Capture the cell that displays the provided text and extract its (x, y) central coordinate. 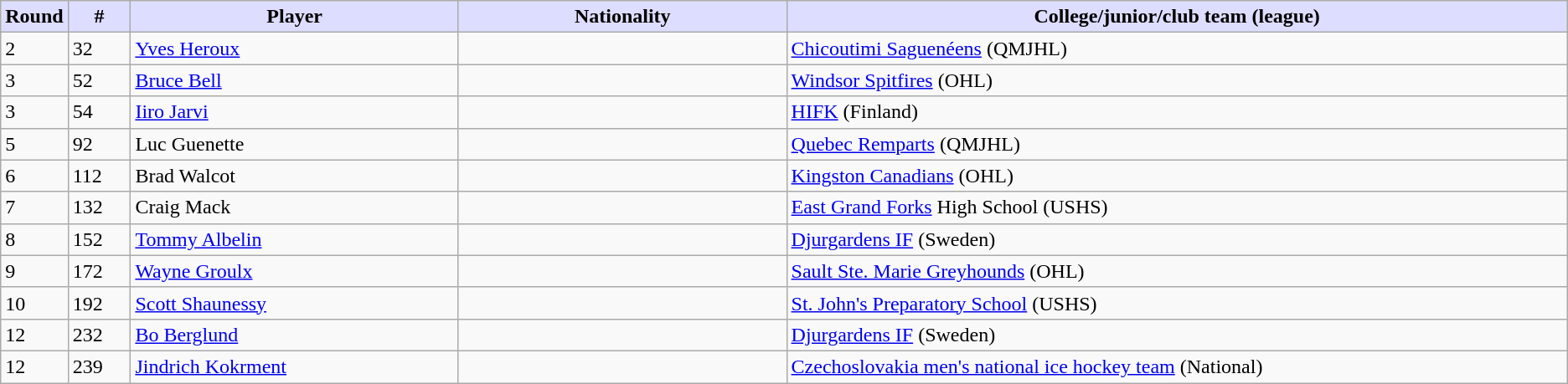
10 (34, 303)
2 (34, 49)
Quebec Remparts (QMJHL) (1177, 144)
Bo Berglund (295, 335)
9 (34, 271)
Round (34, 17)
Iiro Jarvi (295, 112)
8 (34, 239)
7 (34, 207)
# (99, 17)
52 (99, 80)
Yves Heroux (295, 49)
Player (295, 17)
Jindrich Kokrment (295, 366)
Wayne Groulx (295, 271)
5 (34, 144)
132 (99, 207)
East Grand Forks High School (USHS) (1177, 207)
Bruce Bell (295, 80)
192 (99, 303)
152 (99, 239)
Nationality (622, 17)
6 (34, 176)
Craig Mack (295, 207)
54 (99, 112)
239 (99, 366)
232 (99, 335)
Brad Walcot (295, 176)
Czechoslovakia men's national ice hockey team (National) (1177, 366)
Tommy Albelin (295, 239)
172 (99, 271)
St. John's Preparatory School (USHS) (1177, 303)
92 (99, 144)
College/junior/club team (league) (1177, 17)
Scott Shaunessy (295, 303)
112 (99, 176)
Luc Guenette (295, 144)
HIFK (Finland) (1177, 112)
32 (99, 49)
Chicoutimi Saguenéens (QMJHL) (1177, 49)
Windsor Spitfires (OHL) (1177, 80)
Sault Ste. Marie Greyhounds (OHL) (1177, 271)
Kingston Canadians (OHL) (1177, 176)
